Search for the cell housing the specified text and yield its [x, y] center coordinate. 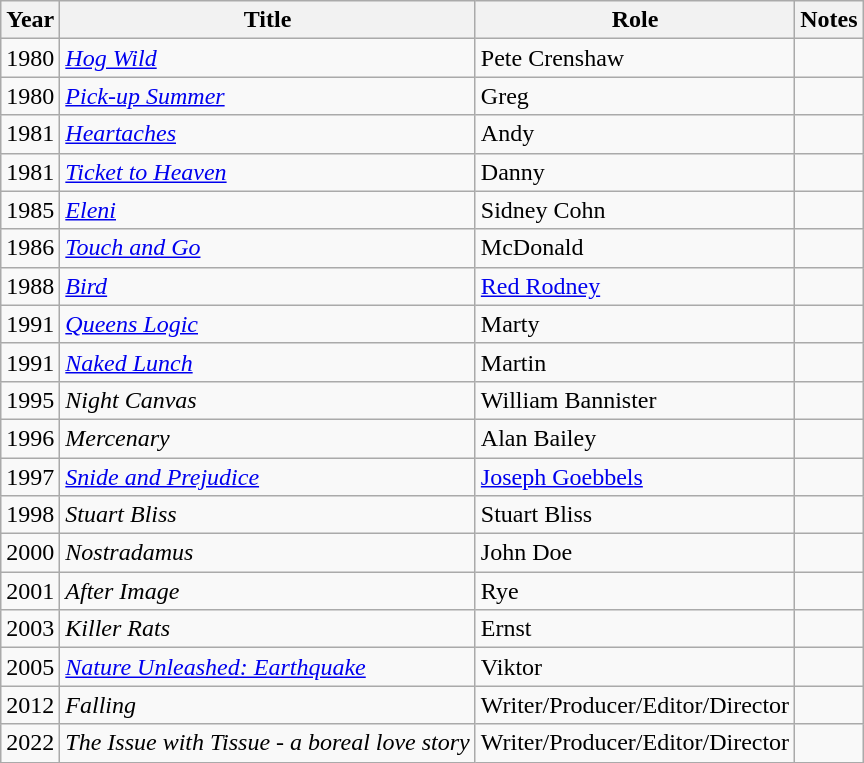
Title [268, 20]
2000 [30, 553]
1997 [30, 477]
Sidney Cohn [634, 210]
Year [30, 20]
William Bannister [634, 400]
Nostradamus [268, 553]
1996 [30, 438]
Naked Lunch [268, 362]
1986 [30, 248]
Alan Bailey [634, 438]
Danny [634, 172]
Martin [634, 362]
After Image [268, 591]
2001 [30, 591]
McDonald [634, 248]
Mercenary [268, 438]
Snide and Prejudice [268, 477]
John Doe [634, 553]
Pete Crenshaw [634, 58]
Killer Rats [268, 629]
Greg [634, 96]
Heartaches [268, 134]
2022 [30, 743]
Hog Wild [268, 58]
Eleni [268, 210]
Viktor [634, 667]
Queens Logic [268, 324]
Touch and Go [268, 248]
Joseph Goebbels [634, 477]
1995 [30, 400]
1988 [30, 286]
Ernst [634, 629]
2003 [30, 629]
Red Rodney [634, 286]
1998 [30, 515]
Andy [634, 134]
Falling [268, 705]
2012 [30, 705]
2005 [30, 667]
Bird [268, 286]
Rye [634, 591]
Role [634, 20]
Notes [829, 20]
Night Canvas [268, 400]
The Issue with Tissue - a boreal love story [268, 743]
Nature Unleashed: Earthquake [268, 667]
Marty [634, 324]
Pick-up Summer [268, 96]
Ticket to Heaven [268, 172]
1985 [30, 210]
